Identify which cell holds the provided text, then report its (x, y) central coordinate. 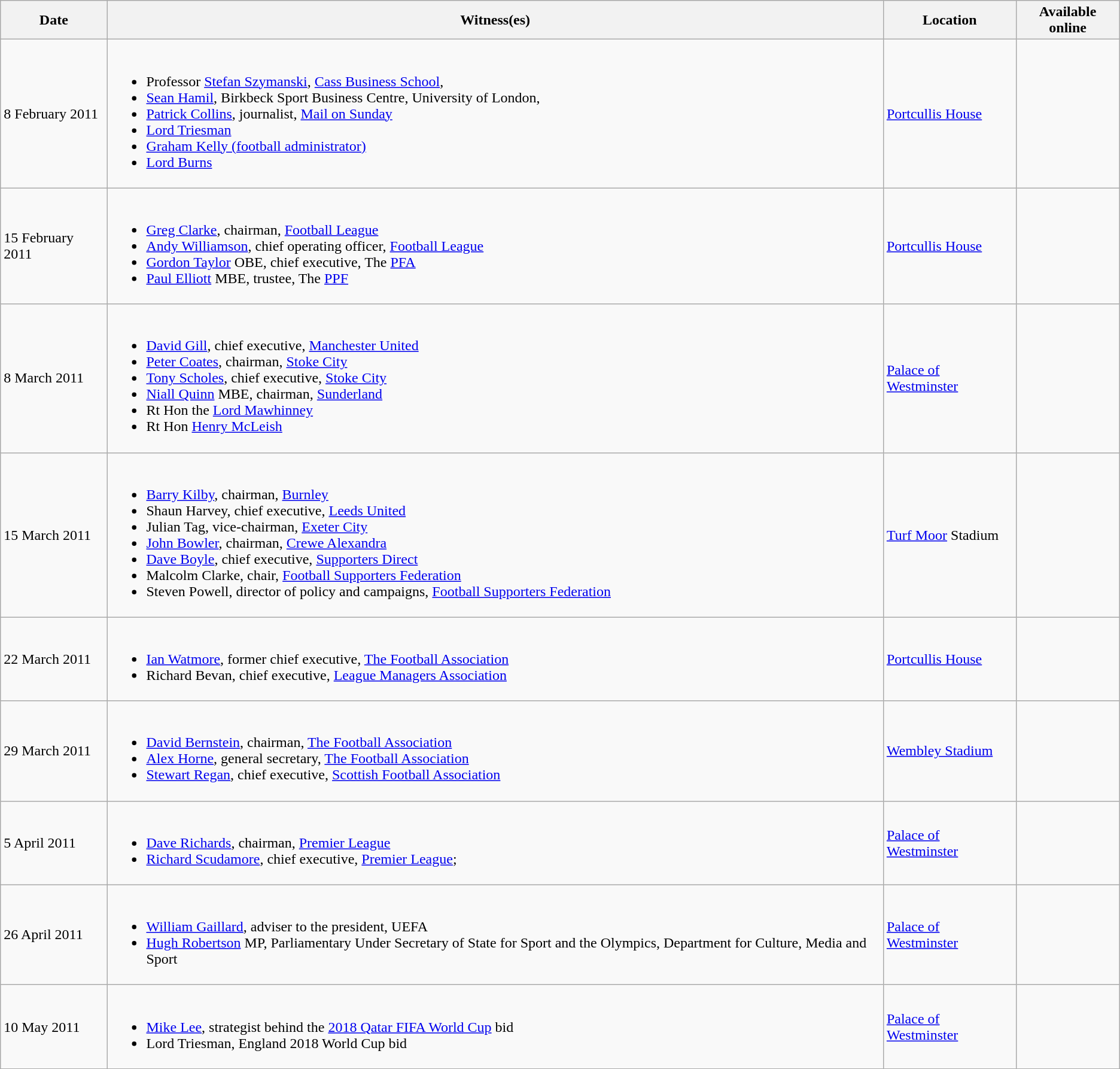
15 February 2011 (54, 246)
15 March 2011 (54, 535)
Ian Watmore, former chief executive, The Football AssociationRichard Bevan, chief executive, League Managers Association (495, 659)
Witness(es) (495, 20)
5 April 2011 (54, 843)
22 March 2011 (54, 659)
8 February 2011 (54, 114)
Date (54, 20)
Location (949, 20)
Mike Lee, strategist behind the 2018 Qatar FIFA World Cup bidLord Triesman, England 2018 World Cup bid (495, 1027)
10 May 2011 (54, 1027)
Wembley Stadium (949, 751)
29 March 2011 (54, 751)
8 March 2011 (54, 378)
26 April 2011 (54, 935)
Available online (1067, 20)
Dave Richards, chairman, Premier LeagueRichard Scudamore, chief executive, Premier League; (495, 843)
Turf Moor Stadium (949, 535)
